Find where the given text appears and provide that cell's center as [X, Y] coordinate. 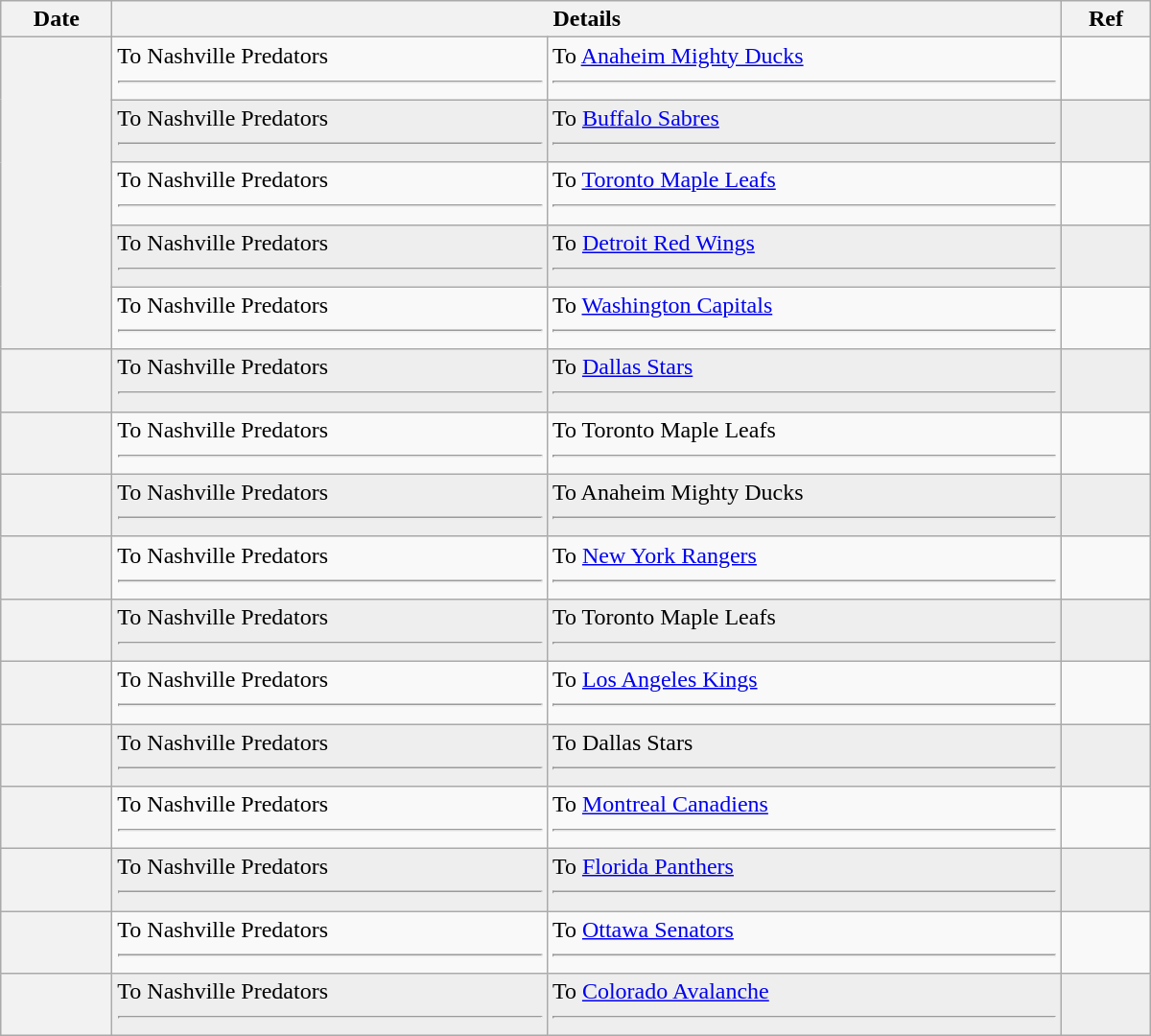
Details [587, 19]
To Florida Panthers [804, 881]
To New York Rangers [804, 568]
To Buffalo Sabres [804, 130]
To Los Angeles Kings [804, 693]
Date [57, 19]
To Montreal Canadiens [804, 817]
Ref [1107, 19]
To Washington Capitals [804, 318]
To Ottawa Senators [804, 942]
To Detroit Red Wings [804, 255]
To Colorado Avalanche [804, 1005]
